Determine the (X, Y) coordinate at the center of the cell enclosing the given text.  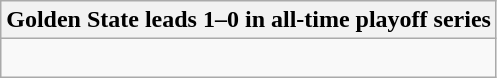
Golden State leads 1–0 in all-time playoff series (249, 20)
